Return the (x, y) coordinate for the center point of the cell that contains the specified text.  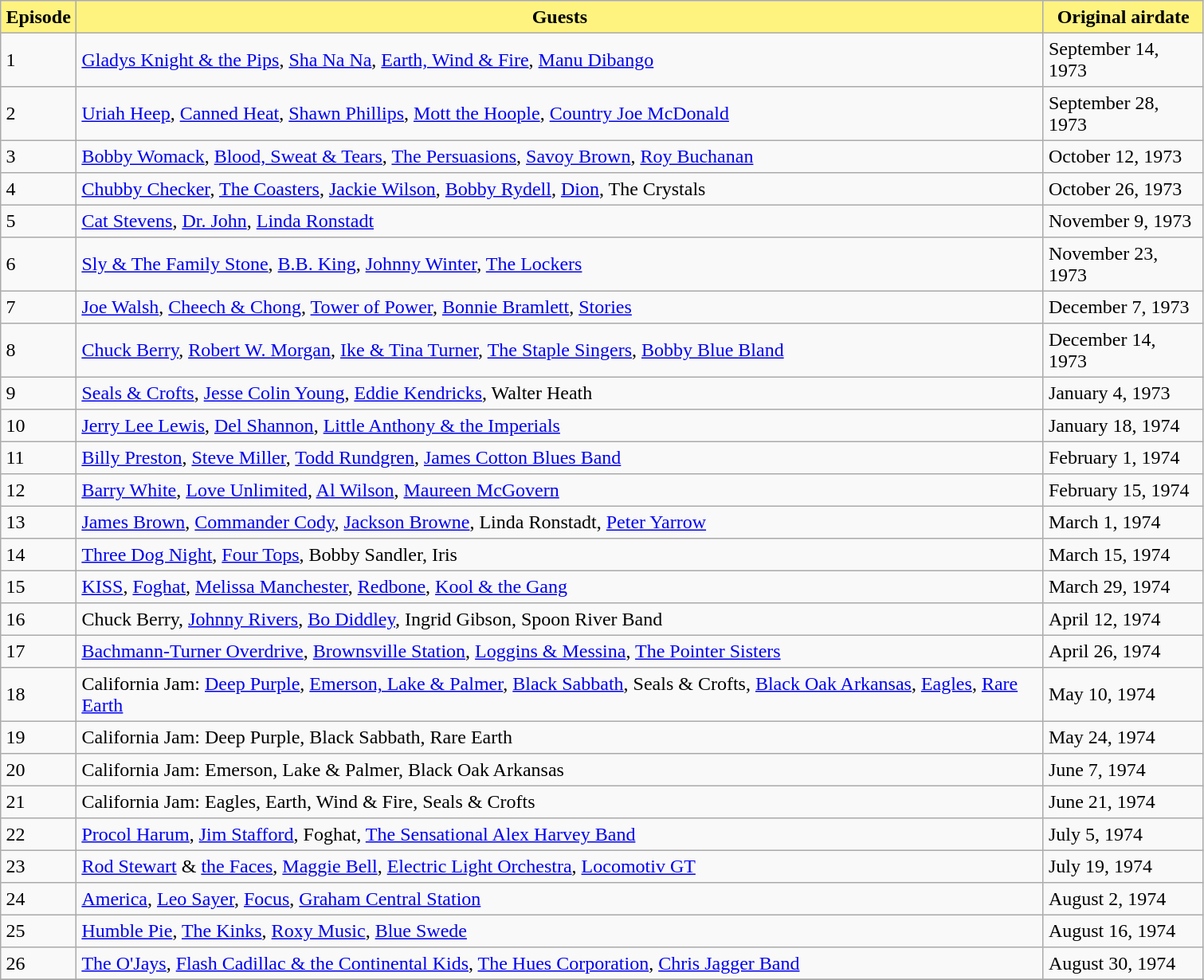
14 (38, 555)
Cat Stevens, Dr. John, Linda Ronstadt (560, 221)
Bachmann-Turner Overdrive, Brownsville Station, Loggins & Messina, The Pointer Sisters (560, 651)
22 (38, 834)
Joe Walsh, Cheech & Chong, Tower of Power, Bonnie Bramlett, Stories (560, 307)
Sly & The Family Stone, B.B. King, Johnny Winter, The Lockers (560, 265)
23 (38, 866)
August 2, 1974 (1124, 899)
James Brown, Commander Cody, Jackson Browne, Linda Ronstadt, Peter Yarrow (560, 522)
17 (38, 651)
March 1, 1974 (1124, 522)
November 9, 1973 (1124, 221)
25 (38, 931)
Jerry Lee Lewis, Del Shannon, Little Anthony & the Imperials (560, 425)
August 30, 1974 (1124, 963)
August 16, 1974 (1124, 931)
24 (38, 899)
July 5, 1974 (1124, 834)
June 21, 1974 (1124, 802)
March 15, 1974 (1124, 555)
December 7, 1973 (1124, 307)
November 23, 1973 (1124, 265)
Gladys Knight & the Pips, Sha Na Na, Earth, Wind & Fire, Manu Dibango (560, 60)
10 (38, 425)
KISS, Foghat, Melissa Manchester, Redbone, Kool & the Gang (560, 586)
Original airdate (1124, 17)
February 1, 1974 (1124, 457)
January 4, 1973 (1124, 393)
October 26, 1973 (1124, 189)
Chubby Checker, The Coasters, Jackie Wilson, Bobby Rydell, Dion, The Crystals (560, 189)
26 (38, 963)
13 (38, 522)
7 (38, 307)
Chuck Berry, Robert W. Morgan, Ike & Tina Turner, The Staple Singers, Bobby Blue Bland (560, 351)
15 (38, 586)
May 24, 1974 (1124, 737)
July 19, 1974 (1124, 866)
8 (38, 351)
June 7, 1974 (1124, 770)
The O'Jays, Flash Cadillac & the Continental Kids, The Hues Corporation, Chris Jagger Band (560, 963)
9 (38, 393)
California Jam: Deep Purple, Black Sabbath, Rare Earth (560, 737)
September 14, 1973 (1124, 60)
4 (38, 189)
2 (38, 114)
20 (38, 770)
April 12, 1974 (1124, 619)
Guests (560, 17)
11 (38, 457)
21 (38, 802)
Seals & Crofts, Jesse Colin Young, Eddie Kendricks, Walter Heath (560, 393)
California Jam: Deep Purple, Emerson, Lake & Palmer, Black Sabbath, Seals & Crofts, Black Oak Arkansas, Eagles, Rare Earth (560, 695)
May 10, 1974 (1124, 695)
Bobby Womack, Blood, Sweat & Tears, The Persuasions, Savoy Brown, Roy Buchanan (560, 156)
18 (38, 695)
Billy Preston, Steve Miller, Todd Rundgren, James Cotton Blues Band (560, 457)
September 28, 1973 (1124, 114)
12 (38, 490)
Uriah Heep, Canned Heat, Shawn Phillips, Mott the Hoople, Country Joe McDonald (560, 114)
Barry White, Love Unlimited, Al Wilson, Maureen McGovern (560, 490)
California Jam: Emerson, Lake & Palmer, Black Oak Arkansas (560, 770)
April 26, 1974 (1124, 651)
3 (38, 156)
Humble Pie, The Kinks, Roxy Music, Blue Swede (560, 931)
America, Leo Sayer, Focus, Graham Central Station (560, 899)
December 14, 1973 (1124, 351)
Three Dog Night, Four Tops, Bobby Sandler, Iris (560, 555)
March 29, 1974 (1124, 586)
16 (38, 619)
February 15, 1974 (1124, 490)
January 18, 1974 (1124, 425)
1 (38, 60)
California Jam: Eagles, Earth, Wind & Fire, Seals & Crofts (560, 802)
October 12, 1973 (1124, 156)
19 (38, 737)
5 (38, 221)
6 (38, 265)
Episode (38, 17)
Rod Stewart & the Faces, Maggie Bell, Electric Light Orchestra, Locomotiv GT (560, 866)
Procol Harum, Jim Stafford, Foghat, The Sensational Alex Harvey Band (560, 834)
Chuck Berry, Johnny Rivers, Bo Diddley, Ingrid Gibson, Spoon River Band (560, 619)
